Search for the cell housing the specified text and yield its [x, y] center coordinate. 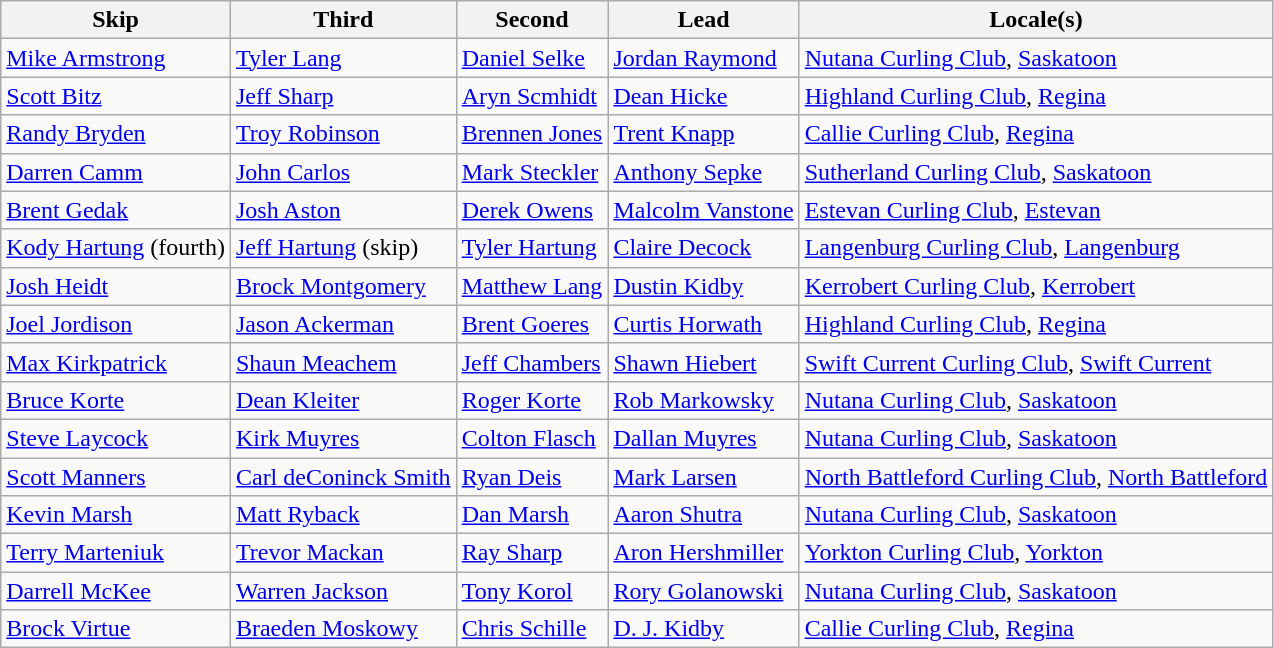
Aryn Scmhidt [532, 96]
Colton Flasch [532, 438]
Shawn Hiebert [704, 362]
Locale(s) [1036, 20]
Max Kirkpatrick [116, 362]
Roger Korte [532, 400]
Tyler Lang [343, 58]
Malcolm Vanstone [704, 210]
Estevan Curling Club, Estevan [1036, 210]
North Battleford Curling Club, North Battleford [1036, 477]
Tyler Hartung [532, 248]
Daniel Selke [532, 58]
Jeff Chambers [532, 362]
Randy Bryden [116, 134]
Shaun Meachem [343, 362]
Langenburg Curling Club, Langenburg [1036, 248]
Jordan Raymond [704, 58]
Tony Korol [532, 591]
Aron Hershmiller [704, 553]
Kerrobert Curling Club, Kerrobert [1036, 286]
Ray Sharp [532, 553]
Skip [116, 20]
Dustin Kidby [704, 286]
Anthony Sepke [704, 172]
Dean Hicke [704, 96]
Bruce Korte [116, 400]
Josh Heidt [116, 286]
Claire Decock [704, 248]
Darrell McKee [116, 591]
Jason Ackerman [343, 324]
Terry Marteniuk [116, 553]
Lead [704, 20]
Second [532, 20]
Joel Jordison [116, 324]
Swift Current Curling Club, Swift Current [1036, 362]
Dean Kleiter [343, 400]
Mark Larsen [704, 477]
Mike Armstrong [116, 58]
Brent Goeres [532, 324]
Brock Montgomery [343, 286]
Trevor Mackan [343, 553]
Brock Virtue [116, 629]
Mark Steckler [532, 172]
Brent Gedak [116, 210]
Darren Camm [116, 172]
Dan Marsh [532, 515]
Braeden Moskowy [343, 629]
Scott Bitz [116, 96]
D. J. Kidby [704, 629]
Trent Knapp [704, 134]
Aaron Shutra [704, 515]
Steve Laycock [116, 438]
John Carlos [343, 172]
Sutherland Curling Club, Saskatoon [1036, 172]
Kevin Marsh [116, 515]
Josh Aston [343, 210]
Matthew Lang [532, 286]
Third [343, 20]
Kirk Muyres [343, 438]
Curtis Horwath [704, 324]
Rob Markowsky [704, 400]
Warren Jackson [343, 591]
Yorkton Curling Club, Yorkton [1036, 553]
Chris Schille [532, 629]
Troy Robinson [343, 134]
Jeff Hartung (skip) [343, 248]
Derek Owens [532, 210]
Jeff Sharp [343, 96]
Matt Ryback [343, 515]
Brennen Jones [532, 134]
Rory Golanowski [704, 591]
Dallan Muyres [704, 438]
Ryan Deis [532, 477]
Kody Hartung (fourth) [116, 248]
Carl deConinck Smith [343, 477]
Scott Manners [116, 477]
